Extract the [x, y] coordinate from the center of the cell holding the provided text.  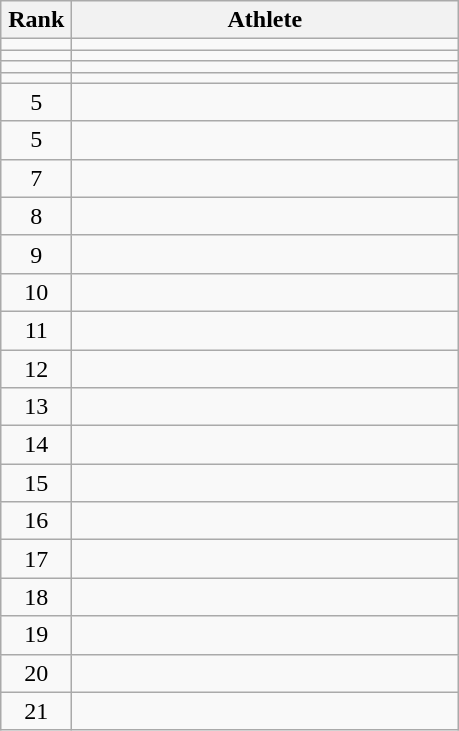
13 [36, 407]
Athlete [265, 20]
10 [36, 292]
8 [36, 216]
12 [36, 369]
15 [36, 483]
9 [36, 254]
21 [36, 711]
16 [36, 521]
18 [36, 597]
19 [36, 635]
Rank [36, 20]
14 [36, 445]
11 [36, 330]
17 [36, 559]
20 [36, 673]
7 [36, 178]
